Return [x, y] of the center of cell containing provided text 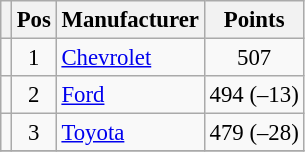
Manufacturer [130, 20]
Chevrolet [130, 58]
479 (–28) [254, 133]
494 (–13) [254, 95]
Points [254, 20]
Toyota [130, 133]
1 [34, 58]
507 [254, 58]
Pos [34, 20]
2 [34, 95]
3 [34, 133]
Ford [130, 95]
